Output the [X, Y] coordinate of the center of the cell containing the given text.  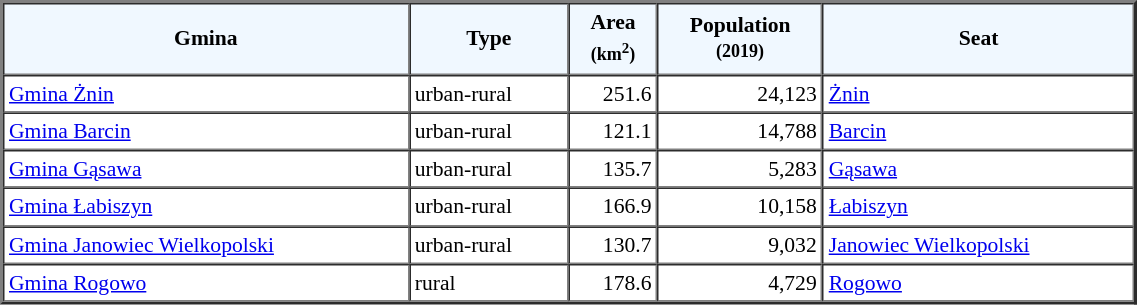
Gmina Barcin [206, 131]
Rogowo [979, 283]
rural [489, 283]
135.7 [614, 169]
121.1 [614, 131]
4,729 [740, 283]
Area(km2) [614, 38]
Gąsawa [979, 169]
Barcin [979, 131]
14,788 [740, 131]
Gmina Gąsawa [206, 169]
251.6 [614, 93]
Type [489, 38]
Gmina Żnin [206, 93]
130.7 [614, 245]
166.9 [614, 207]
5,283 [740, 169]
Gmina Rogowo [206, 283]
Gmina [206, 38]
Gmina Janowiec Wielkopolski [206, 245]
178.6 [614, 283]
Łabiszyn [979, 207]
10,158 [740, 207]
9,032 [740, 245]
Population(2019) [740, 38]
24,123 [740, 93]
Seat [979, 38]
Żnin [979, 93]
Janowiec Wielkopolski [979, 245]
Gmina Łabiszyn [206, 207]
